Extract the [X, Y] coordinate from the center of the cell holding the provided text.  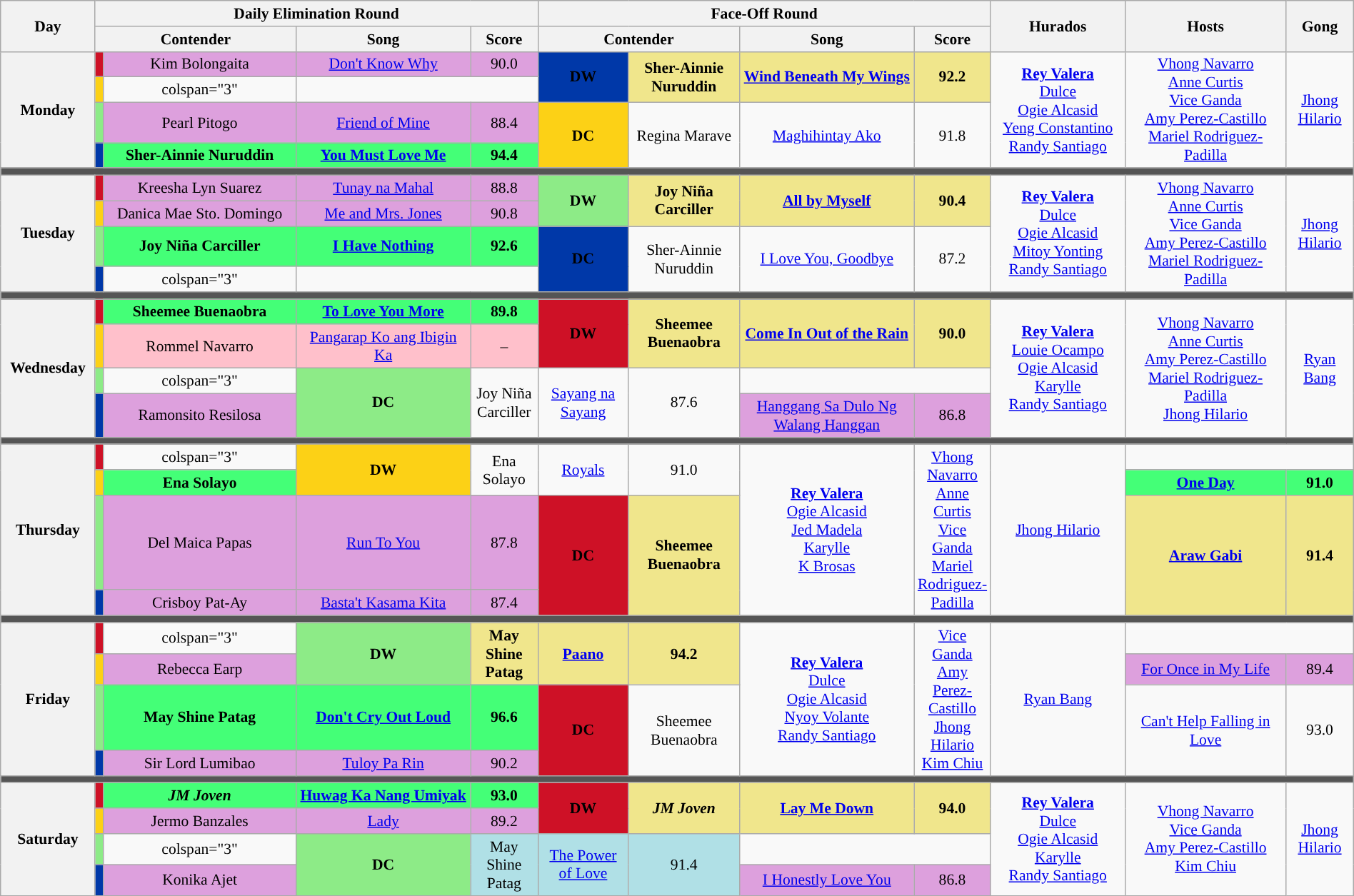
Del Maica Papas [199, 543]
94.4 [504, 156]
91.8 [953, 136]
Araw Gabi [1205, 555]
Basta't Kasama Kita [383, 603]
Vhong NavarroAnne CurtisVice GandaMariel Rodriguez-Padilla [953, 530]
90.8 [504, 213]
89.2 [504, 821]
92.2 [953, 77]
Come In Out of the Rain [827, 334]
90.2 [504, 763]
Vhong NavarroAnne CurtisAmy Perez-CastilloMariel Rodriguez-PadillaJhong Hilario [1205, 368]
Tuesday [48, 234]
Daily Elimination Round [316, 14]
Don't Cry Out Loud [383, 718]
Can't Help Falling in Love [1205, 730]
Rey ValeraLouie OcampoOgie AlcasidKarylleRandy Santiago [1058, 368]
All by Myself [827, 201]
88.8 [504, 188]
Danica Mae Sto. Domingo [199, 213]
96.6 [504, 718]
Hanggang Sa Dulo Ng Walang Hanggan [827, 416]
Vice GandaAmy Perez-CastilloJhong HilarioKim Chiu [953, 699]
To Love You More [383, 312]
Rey ValeraDulceOgie AlcasidNyoy VolanteRandy Santiago [827, 699]
Lady [383, 821]
Kim Bolongaita [199, 64]
Maghihintay Ako [827, 136]
Rommel Navarro [199, 347]
You Must Love Me [383, 156]
Crisboy Pat-Ay [199, 603]
Thursday [48, 530]
One Day [1205, 483]
87.4 [504, 603]
Ramonsito Resilosa [199, 416]
Friend of Mine [383, 123]
89.4 [1320, 670]
Sir Lord Lumibao [199, 763]
Konika Ajet [199, 880]
89.8 [504, 312]
Rey ValeraDulceOgie AlcasidKarylleRandy Santiago [1058, 840]
Wind Beneath My Wings [827, 77]
Huwag Ka Nang Umiyak [383, 796]
94.2 [684, 654]
Pangarap Ko ang Ibigin Ka [383, 347]
87.2 [953, 259]
Don't Know Why [383, 64]
Wednesday [48, 368]
Rey ValeraDulceOgie AlcasidYeng ConstantinoRandy Santiago [1058, 110]
88.4 [504, 123]
Pearl Pitogo [199, 123]
87.8 [504, 543]
Hurados [1058, 26]
Kreesha Lyn Suarez [199, 188]
Rebecca Earp [199, 670]
Vhong NavarroVice GandaAmy Perez-CastilloKim Chiu [1205, 840]
Friday [48, 699]
Jermo Banzales [199, 821]
I Love You, Goodbye [827, 259]
Royals [583, 470]
Tunay na Mahal [383, 188]
Saturday [48, 840]
Hosts [1205, 26]
Lay Me Down [827, 808]
‒ [504, 347]
Paano [583, 654]
For Once in My Life [1205, 670]
Tuloy Pa Rin [383, 763]
Day [48, 26]
I Have Nothing [383, 246]
Regina Marave [684, 136]
94.0 [953, 808]
Face-Off Round [764, 14]
Rey ValeraDulceOgie AlcasidMitoy YontingRandy Santiago [1058, 234]
I Honestly Love You [827, 880]
92.6 [504, 246]
Gong [1320, 26]
Run To You [383, 543]
The Power of Love [583, 865]
Me and Mrs. Jones [383, 213]
87.6 [684, 403]
Monday [48, 110]
Rey ValeraOgie AlcasidJed MadelaKarylleK Brosas [827, 530]
Sayang na Sayang [583, 403]
90.4 [953, 201]
